Return the [x, y] coordinate for the center point of the cell that contains the specified text.  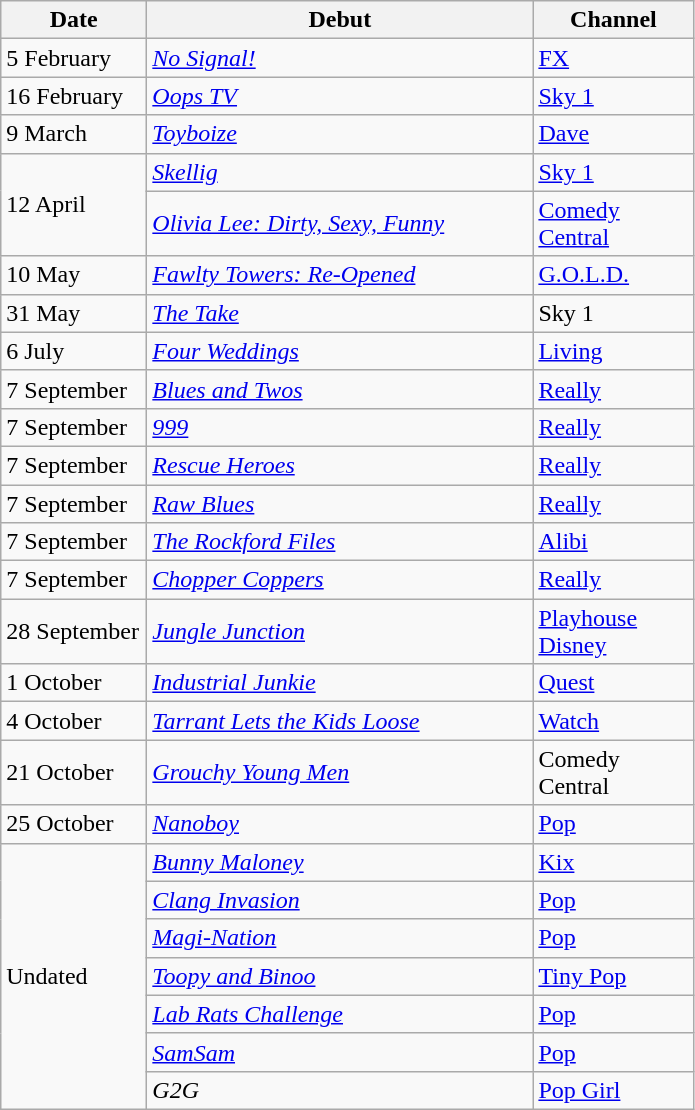
Dave [614, 134]
Playhouse Disney [614, 632]
31 May [74, 313]
28 September [74, 632]
Raw Blues [340, 503]
Undated [74, 976]
Date [74, 20]
Bunny Maloney [340, 862]
Chopper Coppers [340, 580]
FX [614, 58]
Four Weddings [340, 351]
Tiny Pop [614, 976]
Grouchy Young Men [340, 772]
Channel [614, 20]
Oops TV [340, 96]
Watch [614, 721]
Nanoboy [340, 824]
Toopy and Binoo [340, 976]
4 October [74, 721]
Industrial Junkie [340, 683]
No Signal! [340, 58]
Rescue Heroes [340, 465]
16 February [74, 96]
9 March [74, 134]
Kix [614, 862]
21 October [74, 772]
Tarrant Lets the Kids Loose [340, 721]
6 July [74, 351]
Clang Invasion [340, 900]
Living [614, 351]
G2G [340, 1090]
Olivia Lee: Dirty, Sexy, Funny [340, 224]
G.O.L.D. [614, 275]
25 October [74, 824]
999 [340, 427]
Magi-Nation [340, 938]
12 April [74, 204]
Quest [614, 683]
Toyboize [340, 134]
Fawlty Towers: Re-Opened [340, 275]
The Rockford Files [340, 542]
5 February [74, 58]
Blues and Twos [340, 389]
Debut [340, 20]
SamSam [340, 1052]
Pop Girl [614, 1090]
Alibi [614, 542]
10 May [74, 275]
Jungle Junction [340, 632]
Lab Rats Challenge [340, 1014]
1 October [74, 683]
The Take [340, 313]
Skellig [340, 172]
